Extract the [X, Y] coordinate from the center of the cell holding the provided text.  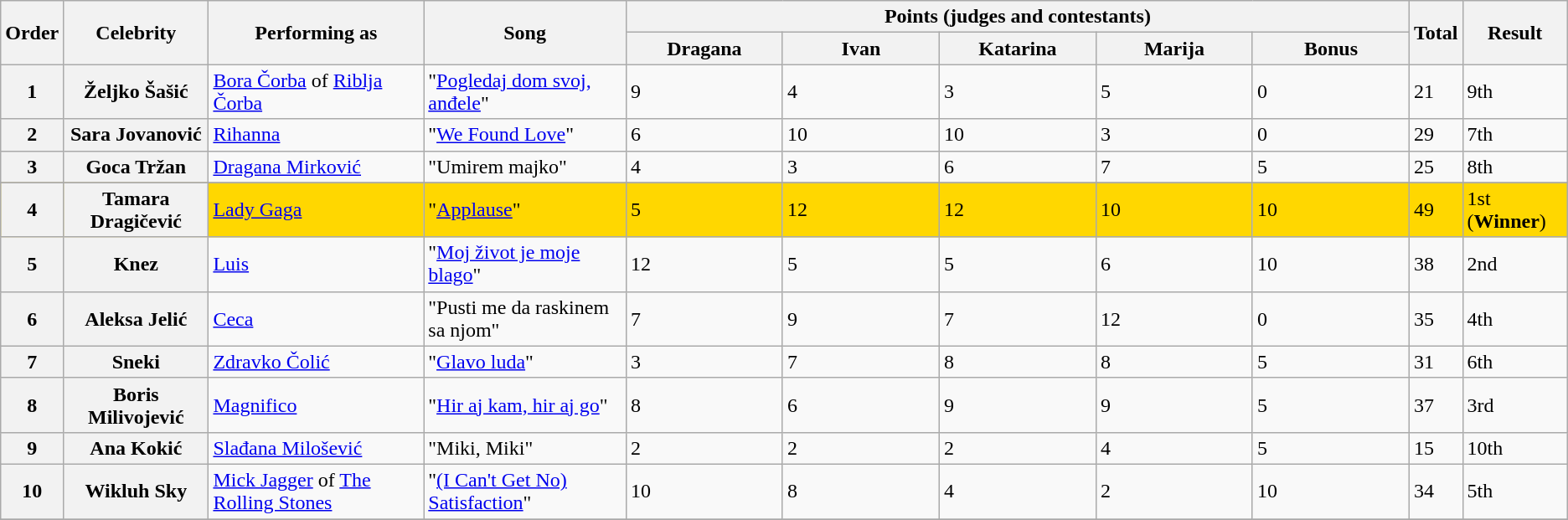
"(I Can't Get No) Satisfaction" [525, 491]
"Pogledaj dom svoj, anđele" [525, 92]
7th [1514, 135]
Boris Milivojević [136, 405]
Celebrity [136, 33]
Wikluh Sky [136, 491]
25 [1436, 167]
5th [1514, 491]
Katarina [1017, 49]
29 [1436, 135]
Result [1514, 33]
Aleksa Jelić [136, 318]
Order [32, 33]
Ana Kokić [136, 448]
3rd [1514, 405]
Sneki [136, 362]
"Miki, Miki" [525, 448]
Ceca [317, 318]
Luis [317, 265]
Dragana Mirković [317, 167]
Lady Gaga [317, 209]
"Pusti me da raskinem sa njom" [525, 318]
10th [1514, 448]
"We Found Love" [525, 135]
Sara Jovanović [136, 135]
8th [1514, 167]
"Umirem majko" [525, 167]
Song [525, 33]
Bonus [1330, 49]
Performing as [317, 33]
Total [1436, 33]
35 [1436, 318]
Magnifico [317, 405]
6th [1514, 362]
2nd [1514, 265]
49 [1436, 209]
1 [32, 92]
Zdravko Čolić [317, 362]
Tamara Dragičević [136, 209]
Goca Tržan [136, 167]
9th [1514, 92]
4th [1514, 318]
Points (judges and contestants) [1017, 17]
31 [1436, 362]
34 [1436, 491]
Ivan [861, 49]
"Applause" [525, 209]
Bora Čorba of Riblja Čorba [317, 92]
"Moj život je moje blago" [525, 265]
Knez [136, 265]
"Glavo luda" [525, 362]
Mick Jagger of The Rolling Stones [317, 491]
Rihanna [317, 135]
Slađana Milošević [317, 448]
Marija [1174, 49]
15 [1436, 448]
37 [1436, 405]
21 [1436, 92]
1st (Winner) [1514, 209]
38 [1436, 265]
"Hir aj kam, hir aj go" [525, 405]
Željko Šašić [136, 92]
Dragana [704, 49]
